Output the [X, Y] coordinate of the center of the cell containing the given text.  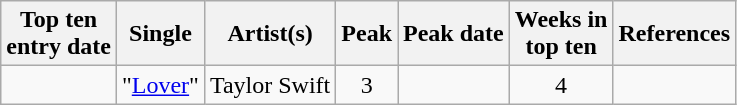
References [674, 34]
Weeks intop ten [561, 34]
"Lover" [160, 85]
4 [561, 85]
Peak [367, 34]
Taylor Swift [270, 85]
Single [160, 34]
Artist(s) [270, 34]
Top tenentry date [59, 34]
3 [367, 85]
Peak date [454, 34]
